Output the [X, Y] coordinate of the center of the cell containing the given text.  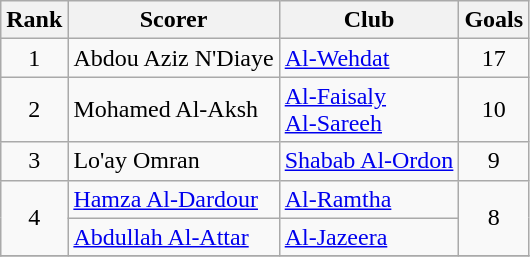
17 [494, 58]
Mohamed Al-Aksh [174, 110]
10 [494, 110]
Hamza Al-Dardour [174, 199]
Al-Wehdat [369, 58]
Al-Ramtha [369, 199]
Lo'ay Omran [174, 161]
Club [369, 20]
Goals [494, 20]
Abdou Aziz N'Diaye [174, 58]
Scorer [174, 20]
Al-Faisaly Al-Sareeh [369, 110]
Shabab Al-Ordon [369, 161]
1 [34, 58]
Abdullah Al-Attar [174, 237]
4 [34, 218]
2 [34, 110]
3 [34, 161]
Al-Jazeera [369, 237]
8 [494, 218]
Rank [34, 20]
9 [494, 161]
